Scan for the cell matching the given text and deliver its (x, y) coordinate at center. 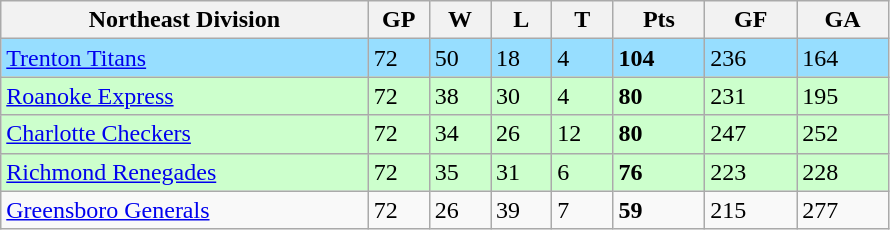
195 (843, 96)
228 (843, 172)
50 (460, 58)
12 (582, 134)
Roanoke Express (184, 96)
Northeast Division (184, 20)
7 (582, 210)
Greensboro Generals (184, 210)
76 (659, 172)
30 (522, 96)
W (460, 20)
Charlotte Checkers (184, 134)
35 (460, 172)
T (582, 20)
38 (460, 96)
252 (843, 134)
GA (843, 20)
236 (751, 58)
Trenton Titans (184, 58)
223 (751, 172)
34 (460, 134)
59 (659, 210)
231 (751, 96)
164 (843, 58)
GF (751, 20)
Richmond Renegades (184, 172)
104 (659, 58)
215 (751, 210)
GP (398, 20)
277 (843, 210)
6 (582, 172)
247 (751, 134)
18 (522, 58)
39 (522, 210)
Pts (659, 20)
L (522, 20)
31 (522, 172)
